Find where the given text appears and provide that cell's center as (X, Y) coordinate. 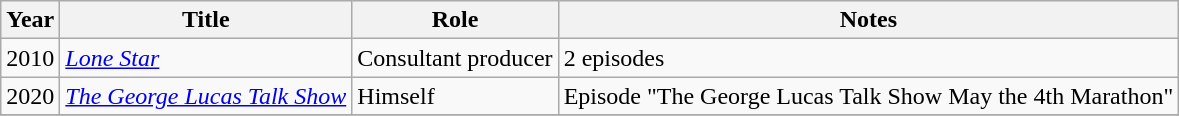
Year (30, 20)
2010 (30, 58)
Lone Star (206, 58)
Consultant producer (455, 58)
The George Lucas Talk Show (206, 96)
Himself (455, 96)
Title (206, 20)
Episode "The George Lucas Talk Show May the 4th Marathon" (868, 96)
Role (455, 20)
2020 (30, 96)
2 episodes (868, 58)
Notes (868, 20)
